Detect which cell encompasses the target text, then output its (X, Y) center coordinate. 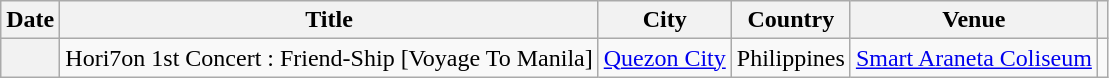
Quezon City (664, 58)
Country (790, 20)
Date (30, 20)
Hori7on 1st Concert : Friend-Ship [Voyage To Manila] (329, 58)
Title (329, 20)
Philippines (790, 58)
Venue (974, 20)
City (664, 20)
Smart Araneta Coliseum (974, 58)
